Return (X, Y) of the center of cell containing provided text 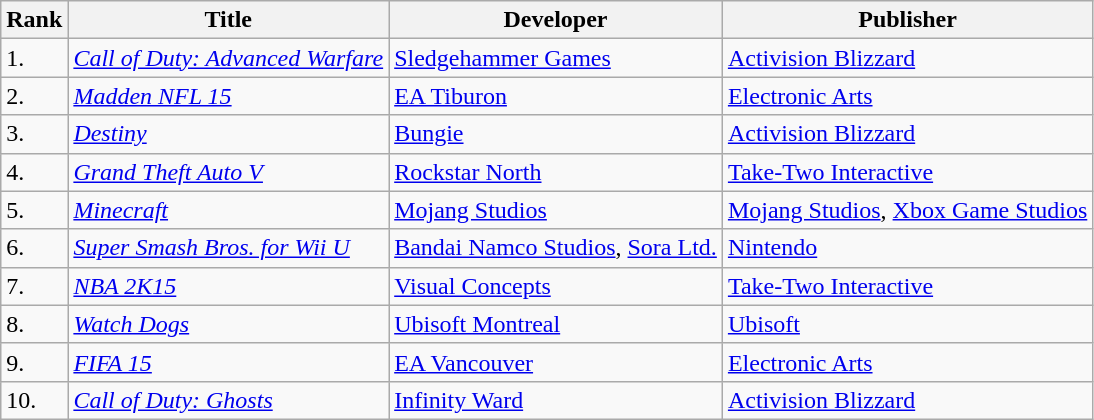
Sledgehammer Games (556, 58)
Rockstar North (556, 172)
Developer (556, 20)
Watch Dogs (228, 324)
Minecraft (228, 210)
Publisher (907, 20)
Visual Concepts (556, 286)
Rank (34, 20)
9. (34, 362)
7. (34, 286)
1. (34, 58)
2. (34, 96)
Ubisoft (907, 324)
Mojang Studios, Xbox Game Studios (907, 210)
Bungie (556, 134)
Bandai Namco Studios, Sora Ltd. (556, 248)
EA Vancouver (556, 362)
4. (34, 172)
Grand Theft Auto V (228, 172)
NBA 2K15 (228, 286)
Nintendo (907, 248)
Title (228, 20)
Ubisoft Montreal (556, 324)
Mojang Studios (556, 210)
EA Tiburon (556, 96)
6. (34, 248)
8. (34, 324)
Call of Duty: Ghosts (228, 400)
Super Smash Bros. for Wii U (228, 248)
Madden NFL 15 (228, 96)
Infinity Ward (556, 400)
Call of Duty: Advanced Warfare (228, 58)
5. (34, 210)
Destiny (228, 134)
10. (34, 400)
FIFA 15 (228, 362)
3. (34, 134)
